Extract the (X, Y) coordinate from the center of the cell holding the provided text.  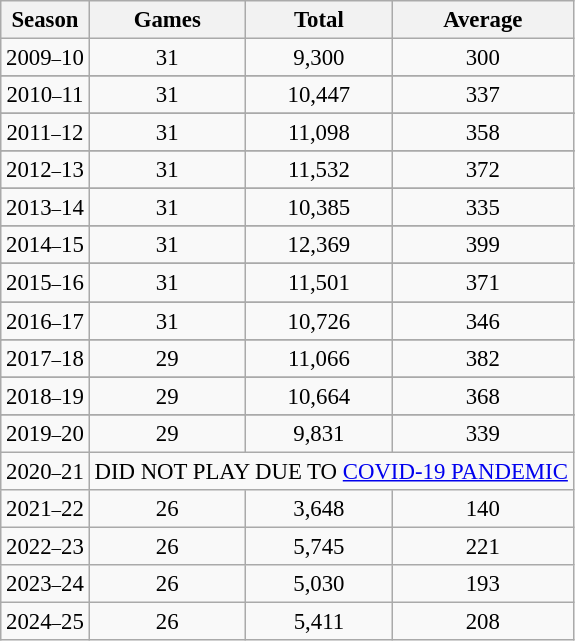
10,726 (318, 321)
2022–23 (45, 546)
11,098 (318, 133)
371 (482, 283)
335 (482, 208)
2013–14 (45, 208)
382 (482, 358)
12,369 (318, 245)
300 (482, 58)
3,648 (318, 509)
2015–16 (45, 283)
2020–21 (45, 471)
2014–15 (45, 245)
140 (482, 509)
Total (318, 20)
208 (482, 621)
346 (482, 321)
339 (482, 433)
10,385 (318, 208)
2011–12 (45, 133)
193 (482, 584)
10,447 (318, 95)
11,532 (318, 170)
11,066 (318, 358)
337 (482, 95)
221 (482, 546)
2023–24 (45, 584)
11,501 (318, 283)
2018–19 (45, 396)
Games (167, 20)
2010–11 (45, 95)
2009–10 (45, 58)
9,300 (318, 58)
9,831 (318, 433)
5,745 (318, 546)
Average (482, 20)
2017–18 (45, 358)
399 (482, 245)
372 (482, 170)
2021–22 (45, 509)
2024–25 (45, 621)
358 (482, 133)
Season (45, 20)
2019–20 (45, 433)
10,664 (318, 396)
5,411 (318, 621)
5,030 (318, 584)
2012–13 (45, 170)
DID NOT PLAY DUE TO COVID-19 PANDEMIC (331, 471)
2016–17 (45, 321)
368 (482, 396)
